Identify which cell holds the provided text, then report its [X, Y] central coordinate. 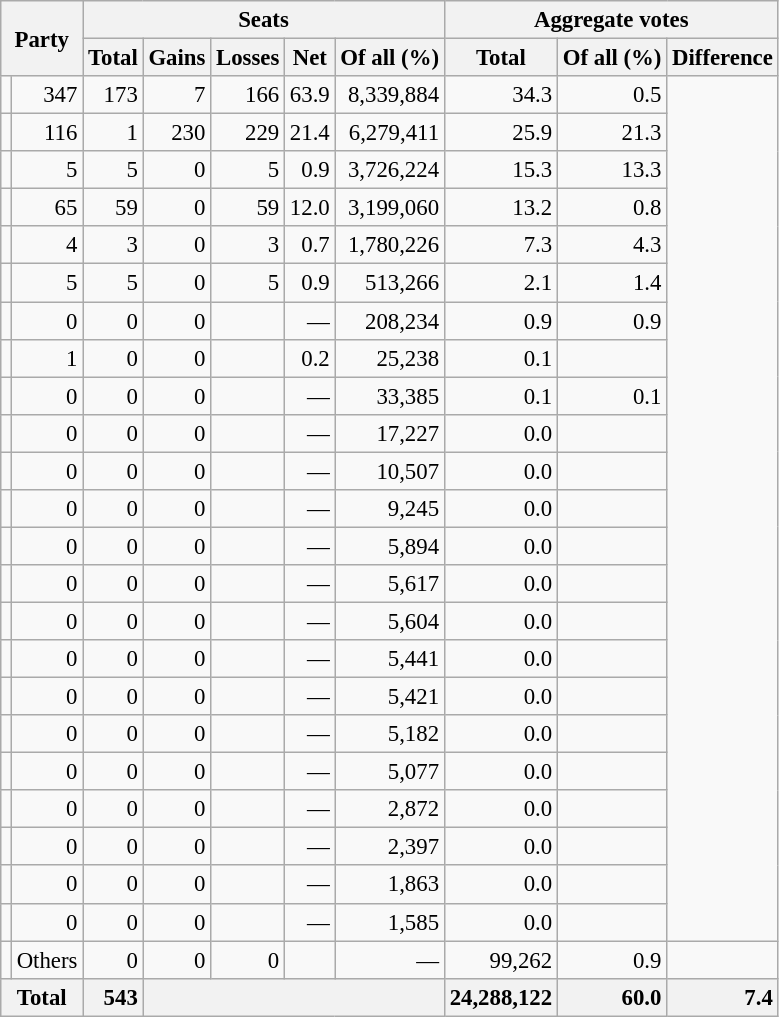
5,182 [390, 734]
5,894 [390, 546]
5,441 [390, 659]
21.4 [310, 133]
7.3 [500, 245]
208,234 [390, 321]
4 [46, 245]
34.3 [500, 95]
12.0 [310, 208]
Party [42, 38]
166 [248, 95]
63.9 [310, 95]
Losses [248, 58]
25.9 [500, 133]
15.3 [500, 170]
Aggregate votes [611, 20]
543 [113, 997]
Seats [264, 20]
116 [46, 133]
65 [46, 208]
1,585 [390, 922]
10,507 [390, 471]
0.2 [310, 358]
25,238 [390, 358]
4.3 [612, 245]
6,279,411 [390, 133]
7.4 [722, 997]
Net [310, 58]
7 [177, 95]
1.4 [612, 283]
2.1 [500, 283]
33,385 [390, 396]
347 [46, 95]
Gains [177, 58]
13.2 [500, 208]
5,604 [390, 621]
21.3 [612, 133]
5,617 [390, 584]
5,421 [390, 697]
230 [177, 133]
Others [46, 960]
1,780,226 [390, 245]
3,199,060 [390, 208]
0.8 [612, 208]
13.3 [612, 170]
0.7 [310, 245]
17,227 [390, 433]
Differ­ence [722, 58]
5,077 [390, 772]
3,726,224 [390, 170]
0.5 [612, 95]
99,262 [500, 960]
8,339,884 [390, 95]
60.0 [612, 997]
9,245 [390, 509]
1,863 [390, 885]
513,266 [390, 283]
229 [248, 133]
24,288,122 [500, 997]
2,872 [390, 809]
173 [113, 95]
2,397 [390, 847]
